Determine the [X, Y] coordinate at the center of the cell enclosing the given text.  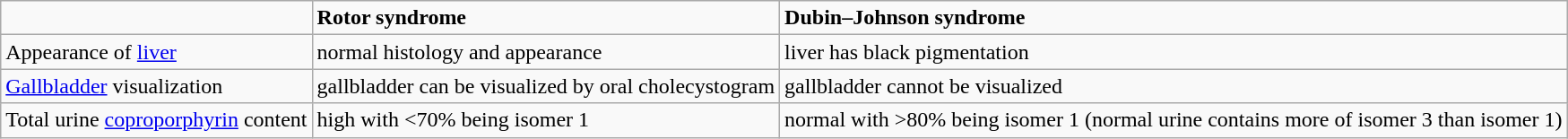
gallbladder can be visualized by oral cholecystogram [546, 86]
Total urine coproporphyrin content [156, 120]
normal histology and appearance [546, 52]
liver has black pigmentation [1174, 52]
Rotor syndrome [546, 18]
high with <70% being isomer 1 [546, 120]
normal with >80% being isomer 1 (normal urine contains more of isomer 3 than isomer 1) [1174, 120]
Gallbladder visualization [156, 86]
gallbladder cannot be visualized [1174, 86]
Dubin–Johnson syndrome [1174, 18]
Appearance of liver [156, 52]
